Capture the cell that displays the provided text and extract its [X, Y] central coordinate. 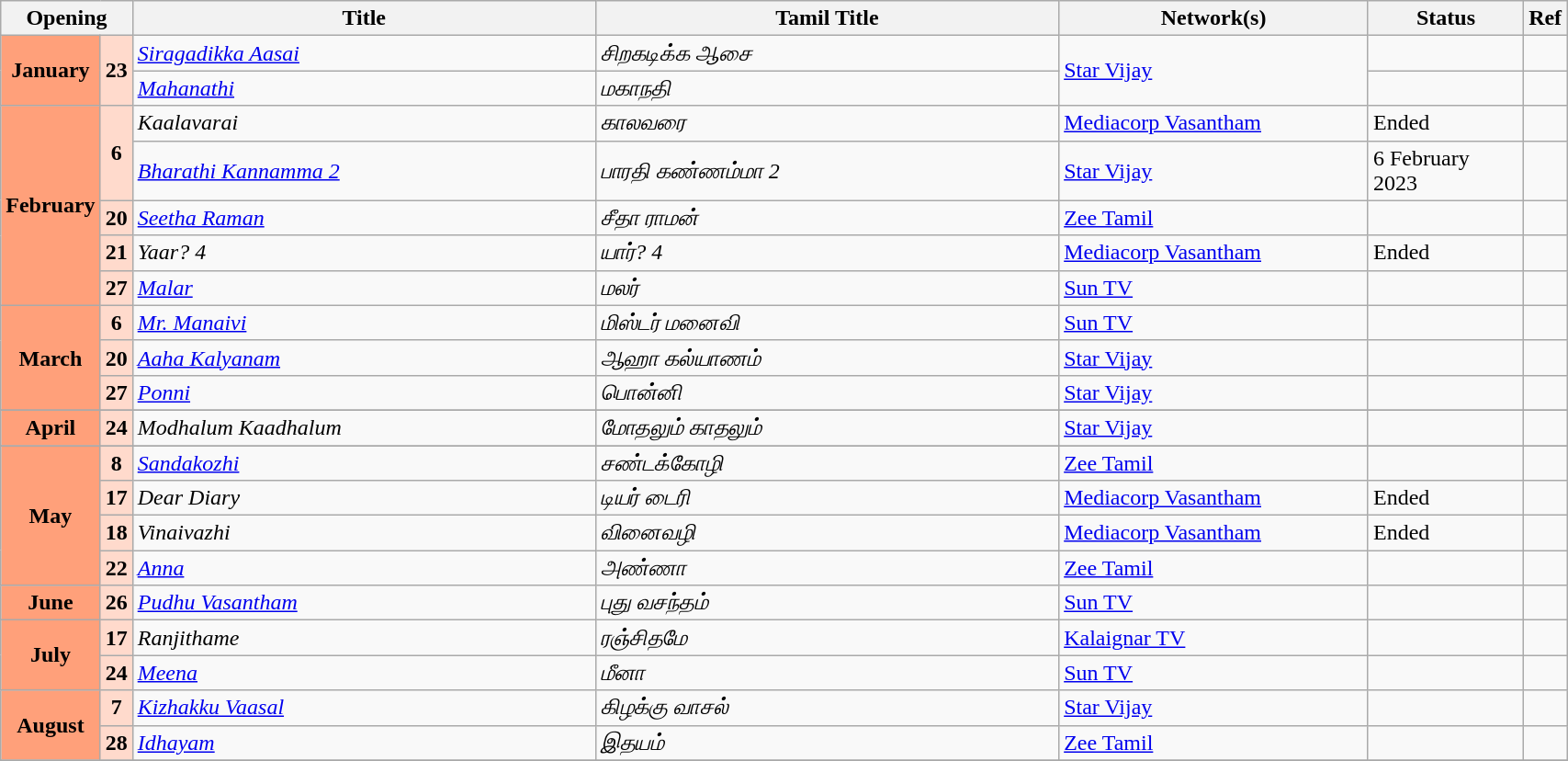
ரஞ்சிதமே [827, 638]
மோதலும் காதலும் [827, 427]
மகாநதி [827, 88]
மிஸ்டர் மனைவி [827, 323]
Ranjithame [364, 638]
சீதா ராமன் [827, 218]
7 [116, 708]
Meena [364, 673]
23 [116, 71]
August [51, 725]
Mahanathi [364, 88]
மீனா [827, 673]
6 February 2023 [1446, 171]
Seetha Raman [364, 218]
இதயம் [827, 743]
சிறகடிக்க ஆசை [827, 53]
Tamil Title [827, 18]
அண்ணா [827, 568]
18 [116, 533]
சண்டக்கோழி [827, 462]
June [51, 603]
May [51, 515]
February [51, 206]
புது வசந்தம் [827, 603]
January [51, 71]
21 [116, 253]
Yaar? 4 [364, 253]
Malar [364, 288]
Sandakozhi [364, 462]
Aaha Kalyanam [364, 358]
Pudhu Vasantham [364, 603]
Dear Diary [364, 498]
Kalaignar TV [1214, 638]
Status [1446, 18]
28 [116, 743]
26 [116, 603]
Bharathi Kannamma 2 [364, 171]
Kizhakku Vaasal [364, 708]
ஆஹா கல்யாணம் [827, 358]
பொன்னி [827, 392]
Opening [66, 18]
Kaalavarai [364, 123]
Title [364, 18]
Siragadikka Aasai [364, 53]
Modhalum Kaadhalum [364, 427]
Ref [1545, 18]
March [51, 358]
மலர் [827, 288]
July [51, 655]
Idhayam [364, 743]
டியர் டைரி [827, 498]
கிழக்கு வாசல் [827, 708]
22 [116, 568]
பாரதி கண்ணம்மா 2 [827, 171]
Vinaivazhi [364, 533]
Network(s) [1214, 18]
யார்? 4 [827, 253]
Mr. Manaivi [364, 323]
Anna [364, 568]
வினைவழி [827, 533]
8 [116, 462]
காலவரை [827, 123]
Ponni [364, 392]
April [51, 427]
